Capture the cell that displays the provided text and extract its (X, Y) central coordinate. 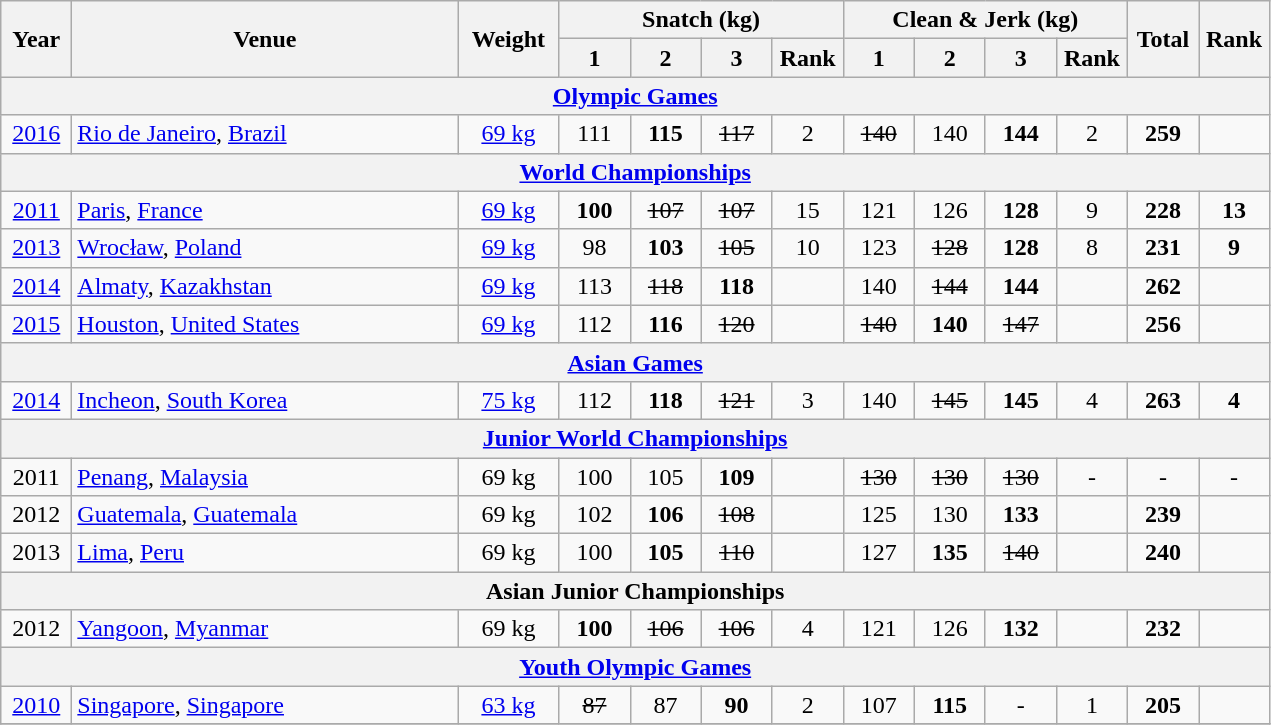
256 (1162, 324)
75 kg (508, 400)
Wrocław, Poland (265, 248)
116 (666, 324)
103 (666, 248)
Yangoon, Myanmar (265, 629)
Singapore, Singapore (265, 705)
Houston, United States (265, 324)
239 (1162, 515)
111 (594, 134)
228 (1162, 210)
63 kg (508, 705)
2016 (36, 134)
232 (1162, 629)
110 (736, 553)
Paris, France (265, 210)
Snatch (kg) (701, 20)
263 (1162, 400)
133 (1020, 515)
98 (594, 248)
259 (1162, 134)
120 (736, 324)
Guatemala, Guatemala (265, 515)
Junior World Championships (636, 438)
262 (1162, 286)
Olympic Games (636, 96)
Weight (508, 39)
Penang, Malaysia (265, 477)
205 (1162, 705)
102 (594, 515)
113 (594, 286)
Year (36, 39)
Asian Games (636, 362)
Rio de Janeiro, Brazil (265, 134)
2015 (36, 324)
Youth Olympic Games (636, 667)
Venue (265, 39)
2010 (36, 705)
147 (1020, 324)
125 (878, 515)
Incheon, South Korea (265, 400)
240 (1162, 553)
Clean & Jerk (kg) (985, 20)
Almaty, Kazakhstan (265, 286)
231 (1162, 248)
8 (1092, 248)
Asian Junior Championships (636, 591)
135 (950, 553)
108 (736, 515)
Total (1162, 39)
World Championships (636, 172)
132 (1020, 629)
109 (736, 477)
10 (808, 248)
Lima, Peru (265, 553)
90 (736, 705)
117 (736, 134)
13 (1234, 210)
127 (878, 553)
123 (878, 248)
15 (808, 210)
